Provide the [X, Y] coordinate of the cell's center where the given text is located.  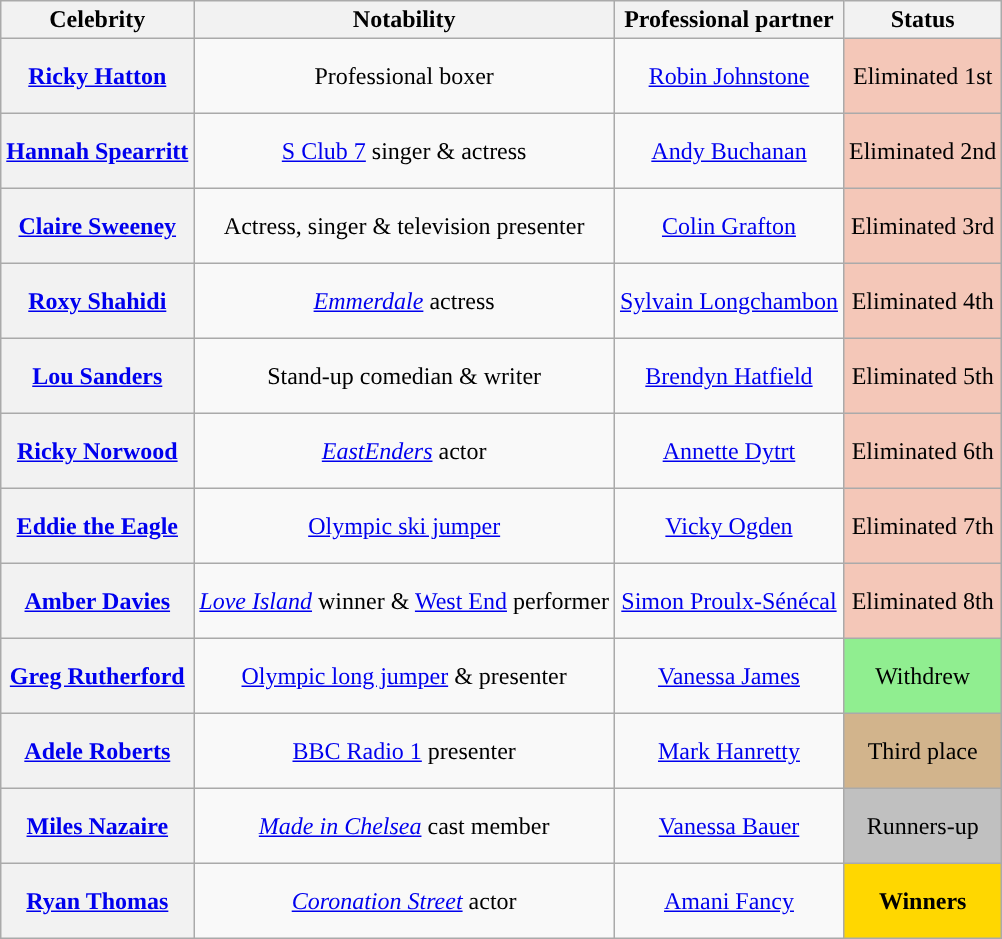
Emmerdale actress [404, 302]
Withdrew [922, 676]
Lou Sanders [98, 376]
Eliminated 1st [922, 76]
Coronation Street actor [404, 902]
Status [922, 20]
S Club 7 singer & actress [404, 152]
Third place [922, 752]
Amber Davies [98, 602]
Eliminated 6th [922, 452]
Eliminated 3rd [922, 226]
EastEnders actor [404, 452]
Robin Johnstone [728, 76]
Runners-up [922, 826]
Andy Buchanan [728, 152]
Ryan Thomas [98, 902]
Vanessa James [728, 676]
Eliminated 8th [922, 602]
Eddie the Eagle [98, 526]
Vanessa Bauer [728, 826]
Annette Dytrt [728, 452]
Greg Rutherford [98, 676]
Stand-up comedian & writer [404, 376]
Roxy Shahidi [98, 302]
Sylvain Longchambon [728, 302]
Winners [922, 902]
Amani Fancy [728, 902]
Actress, singer & television presenter [404, 226]
Made in Chelsea cast member [404, 826]
Miles Nazaire [98, 826]
Adele Roberts [98, 752]
Simon Proulx-Sénécal [728, 602]
Celebrity [98, 20]
Claire Sweeney [98, 226]
Professional boxer [404, 76]
Brendyn Hatfield [728, 376]
Notability [404, 20]
Mark Hanretty [728, 752]
Professional partner [728, 20]
Olympic ski jumper [404, 526]
Colin Grafton [728, 226]
Eliminated 7th [922, 526]
Olympic long jumper & presenter [404, 676]
Ricky Norwood [98, 452]
Eliminated 5th [922, 376]
Eliminated 2nd [922, 152]
Love Island winner & West End performer [404, 602]
Ricky Hatton [98, 76]
BBC Radio 1 presenter [404, 752]
Vicky Ogden [728, 526]
Hannah Spearritt [98, 152]
Eliminated 4th [922, 302]
